Search for the cell housing the specified text and yield its [x, y] center coordinate. 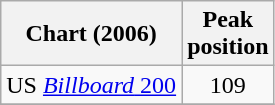
Chart (2006) [92, 34]
Peakposition [228, 34]
109 [228, 85]
US Billboard 200 [92, 85]
